Scan for the cell matching the given text and deliver its (x, y) coordinate at center. 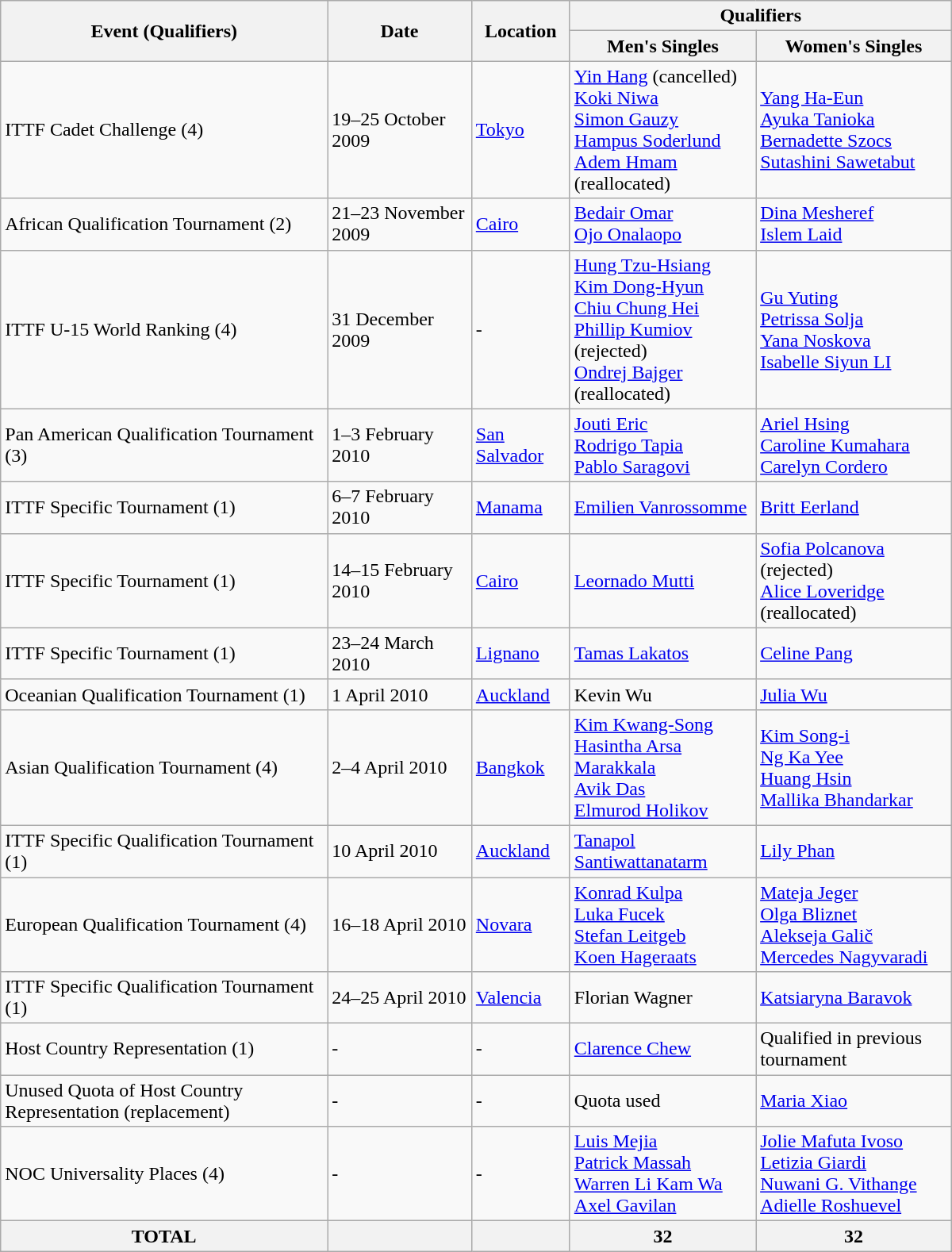
Sofia Polcanova (rejected) Alice Loveridge (reallocated) (854, 581)
TOTAL (164, 1236)
Kim Song-i Ng Ka Yee Huang Hsin Mallika Bhandarkar (854, 767)
Gu Yuting Petrissa Solja Yana Noskova Isabelle Siyun LI (854, 329)
Qualified in previous tournament (854, 1049)
14–15 February 2010 (400, 581)
Yang Ha-Eun Ayuka Tanioka Bernadette Szocs Sutashini Sawetabut (854, 130)
ITTF Cadet Challenge (4) (164, 130)
Lily Phan (854, 851)
Host Country Representation (1) (164, 1049)
Yin Hang (cancelled) Koki Niwa Simon Gauzy Hampus Soderlund Adem Hmam (reallocated) (662, 130)
10 April 2010 (400, 851)
Dina Mesheref Islem Laid (854, 224)
6–7 February 2010 (400, 508)
Luis Mejia Patrick Massah Warren Li Kam Wa Axel Gavilan (662, 1174)
Asian Qualification Tournament (4) (164, 767)
San Salvador (520, 445)
Kim Kwang-Song Hasintha Arsa Marakkala Avik Das Elmurod Holikov (662, 767)
Leornado Mutti (662, 581)
NOC Universality Places (4) (164, 1174)
23–24 March 2010 (400, 654)
1 April 2010 (400, 694)
Kevin Wu (662, 694)
Bangkok (520, 767)
Julia Wu (854, 694)
Britt Eerland (854, 508)
19–25 October 2009 (400, 130)
Hung Tzu-Hsiang Kim Dong-Hyun Chiu Chung Hei Phillip Kumiov (rejected) Ondrej Bajger (reallocated) (662, 329)
Celine Pang (854, 654)
Mateja Jeger Olga Bliznet Alekseja Galič Mercedes Nagyvaradi (854, 925)
Emilien Vanrossomme (662, 508)
Date (400, 31)
Event (Qualifiers) (164, 31)
Tanapol Santiwattanatarm (662, 851)
Oceanian Qualification Tournament (1) (164, 694)
Katsiaryna Baravok (854, 998)
Valencia (520, 998)
ITTF U-15 World Ranking (4) (164, 329)
Lignano (520, 654)
Quota used (662, 1101)
Konrad Kulpa Luka Fucek Stefan Leitgeb Koen Hageraats (662, 925)
Clarence Chew (662, 1049)
Women's Singles (854, 46)
Florian Wagner (662, 998)
African Qualification Tournament (2) (164, 224)
Men's Singles (662, 46)
Qualifiers (760, 16)
24–25 April 2010 (400, 998)
21–23 November 2009 (400, 224)
Tamas Lakatos (662, 654)
16–18 April 2010 (400, 925)
2–4 April 2010 (400, 767)
Location (520, 31)
Jolie Mafuta Ivoso Letizia Giardi Nuwani G. Vithange Adielle Roshuevel (854, 1174)
Ariel Hsing Caroline Kumahara Carelyn Cordero (854, 445)
Novara (520, 925)
Tokyo (520, 130)
Manama (520, 508)
Unused Quota of Host Country Representation (replacement) (164, 1101)
Maria Xiao (854, 1101)
Jouti Eric Rodrigo Tapia Pablo Saragovi (662, 445)
31 December 2009 (400, 329)
Pan American Qualification Tournament (3) (164, 445)
1–3 February 2010 (400, 445)
Bedair Omar Ojo Onalaopo (662, 224)
European Qualification Tournament (4) (164, 925)
